Determine the [X, Y] coordinate at the center of the cell enclosing the given text.  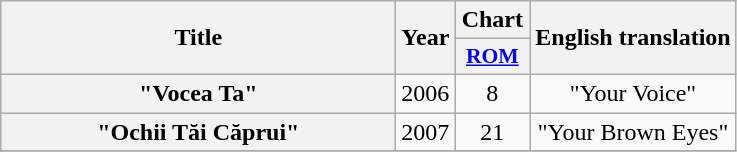
"Your Brown Eyes" [633, 131]
"Your Voice" [633, 93]
8 [492, 93]
2006 [426, 93]
Title [198, 38]
21 [492, 131]
English translation [633, 38]
2007 [426, 131]
ROM [492, 57]
"Vocea Ta" [198, 93]
Year [426, 38]
"Ochii Tăi Căprui" [198, 131]
Chart [492, 20]
